Determine the (x, y) coordinate at the center of the cell enclosing the given text.  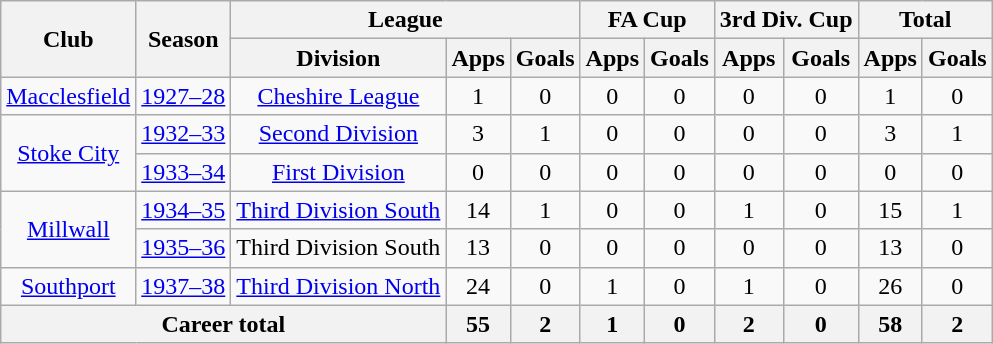
Division (338, 58)
Club (68, 39)
14 (478, 210)
1933–34 (184, 172)
26 (890, 286)
Career total (224, 324)
Total (925, 20)
1935–36 (184, 248)
15 (890, 210)
Macclesfield (68, 96)
Stoke City (68, 153)
First Division (338, 172)
Second Division (338, 134)
Southport (68, 286)
Millwall (68, 229)
FA Cup (647, 20)
1927–28 (184, 96)
Cheshire League (338, 96)
3rd Div. Cup (786, 20)
24 (478, 286)
League (406, 20)
Season (184, 39)
1932–33 (184, 134)
Third Division North (338, 286)
58 (890, 324)
1937–38 (184, 286)
55 (478, 324)
1934–35 (184, 210)
